Find where the given text appears and provide that cell's center as [X, Y] coordinate. 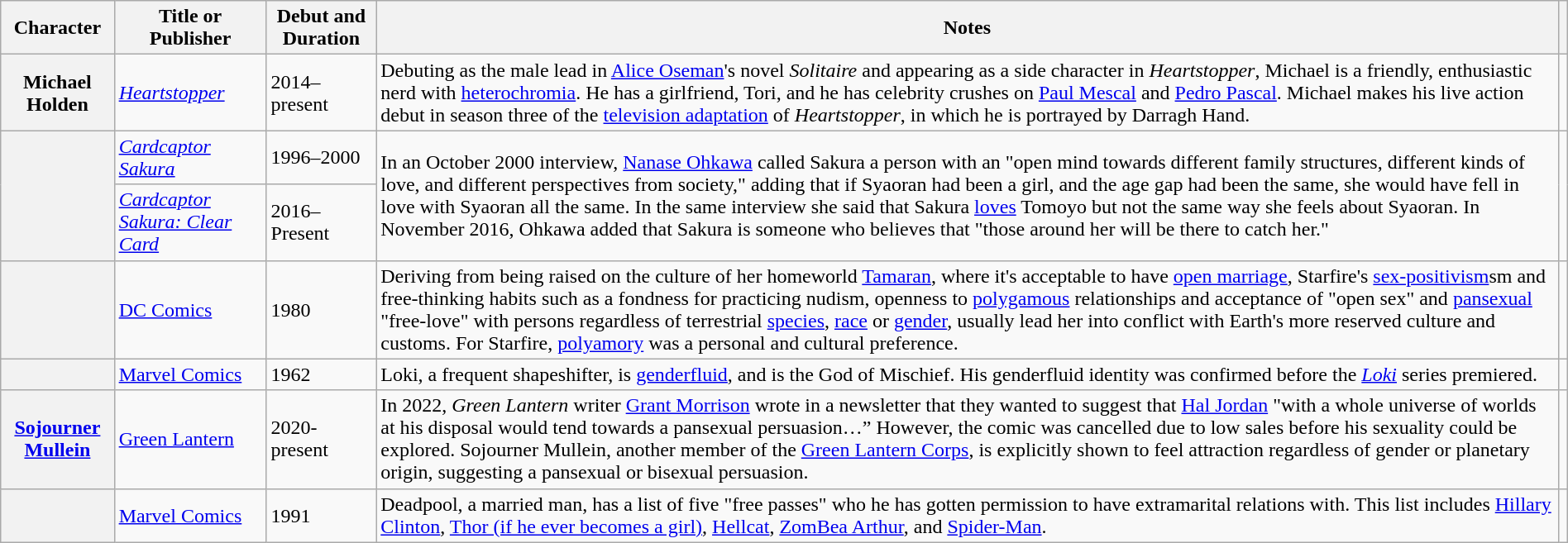
Character [58, 28]
Notes [968, 28]
1996–2000 [321, 157]
DC Comics [190, 309]
Sojourner Mullein [58, 440]
Title or Publisher [190, 28]
Cardcaptor Sakura [190, 157]
Green Lantern [190, 440]
Heartstopper [190, 93]
2020-present [321, 440]
Debut and Duration [321, 28]
Cardcaptor Sakura: Clear Card [190, 222]
1962 [321, 374]
Loki, a frequent shapeshifter, is genderfluid, and is the God of Mischief. His genderfluid identity was confirmed before the Loki series premiered. [968, 374]
1991 [321, 516]
2014–present [321, 93]
2016–Present [321, 222]
1980 [321, 309]
Michael Holden [58, 93]
